Provide the (X, Y) coordinate of the cell's center where the given text is located.  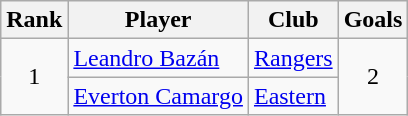
Rangers (293, 58)
Everton Camargo (158, 96)
Goals (373, 20)
1 (34, 77)
Player (158, 20)
Leandro Bazán (158, 58)
Eastern (293, 96)
Rank (34, 20)
Club (293, 20)
2 (373, 77)
